Search for the cell housing the specified text and yield its (x, y) center coordinate. 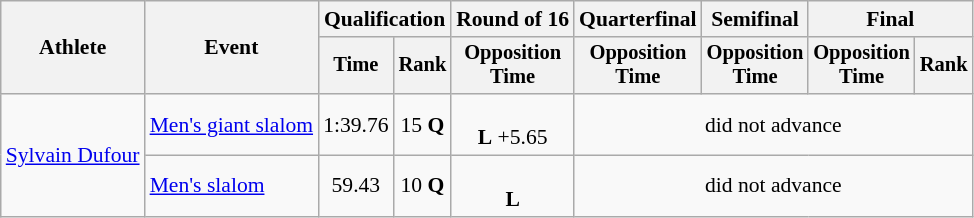
Event (232, 48)
Sylvain Dufour (73, 155)
Qualification (384, 19)
Quarterfinal (638, 19)
Time (356, 66)
Final (890, 19)
Athlete (73, 48)
1:39.76 (356, 124)
15 Q (423, 124)
L (512, 186)
Round of 16 (512, 19)
Semifinal (756, 19)
L +5.65 (512, 124)
59.43 (356, 186)
Men's giant slalom (232, 124)
Men's slalom (232, 186)
10 Q (423, 186)
